Detect which cell encompasses the target text, then output its [X, Y] center coordinate. 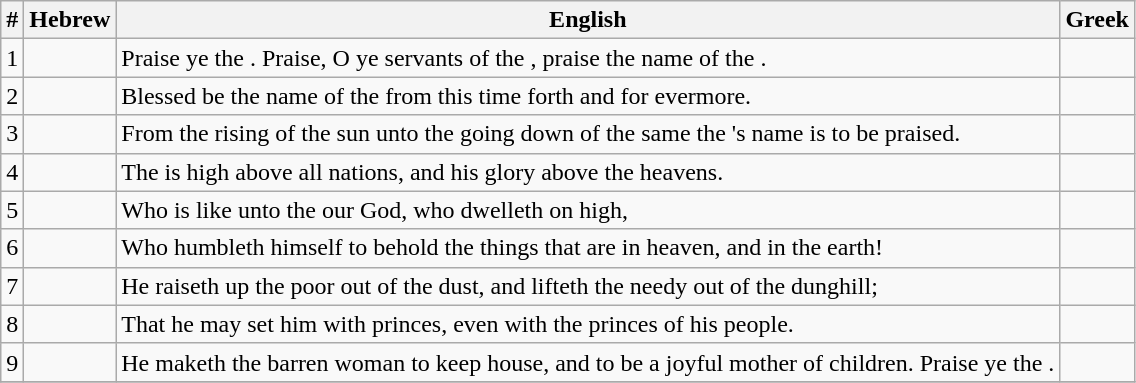
1 [12, 58]
That he may set him with princes, even with the princes of his people. [588, 324]
He maketh the barren woman to keep house, and to be a joyful mother of children. Praise ye the . [588, 362]
3 [12, 134]
# [12, 20]
Hebrew [70, 20]
Praise ye the . Praise, O ye servants of the , praise the name of the . [588, 58]
From the rising of the sun unto the going down of the same the 's name is to be praised. [588, 134]
6 [12, 248]
5 [12, 210]
9 [12, 362]
Greek [1098, 20]
English [588, 20]
Who humbleth himself to behold the things that are in heaven, and in the earth! [588, 248]
Blessed be the name of the from this time forth and for evermore. [588, 96]
7 [12, 286]
8 [12, 324]
Who is like unto the our God, who dwelleth on high, [588, 210]
4 [12, 172]
2 [12, 96]
The is high above all nations, and his glory above the heavens. [588, 172]
He raiseth up the poor out of the dust, and lifteth the needy out of the dunghill; [588, 286]
